Find where the given text appears and provide that cell's center as [x, y] coordinate. 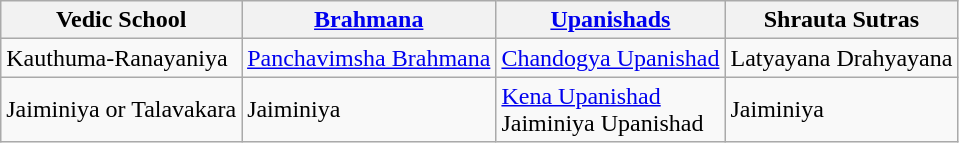
Kena UpanishadJaiminiya Upanishad [610, 110]
Jaiminiya or Talavakara [122, 110]
Panchavimsha Brahmana [369, 58]
Upanishads [610, 20]
Latyayana Drahyayana [842, 58]
Shrauta Sutras [842, 20]
Vedic School [122, 20]
Chandogya Upanishad [610, 58]
Kauthuma-Ranayaniya [122, 58]
Brahmana [369, 20]
